Extract the [X, Y] coordinate from the center of the cell holding the provided text.  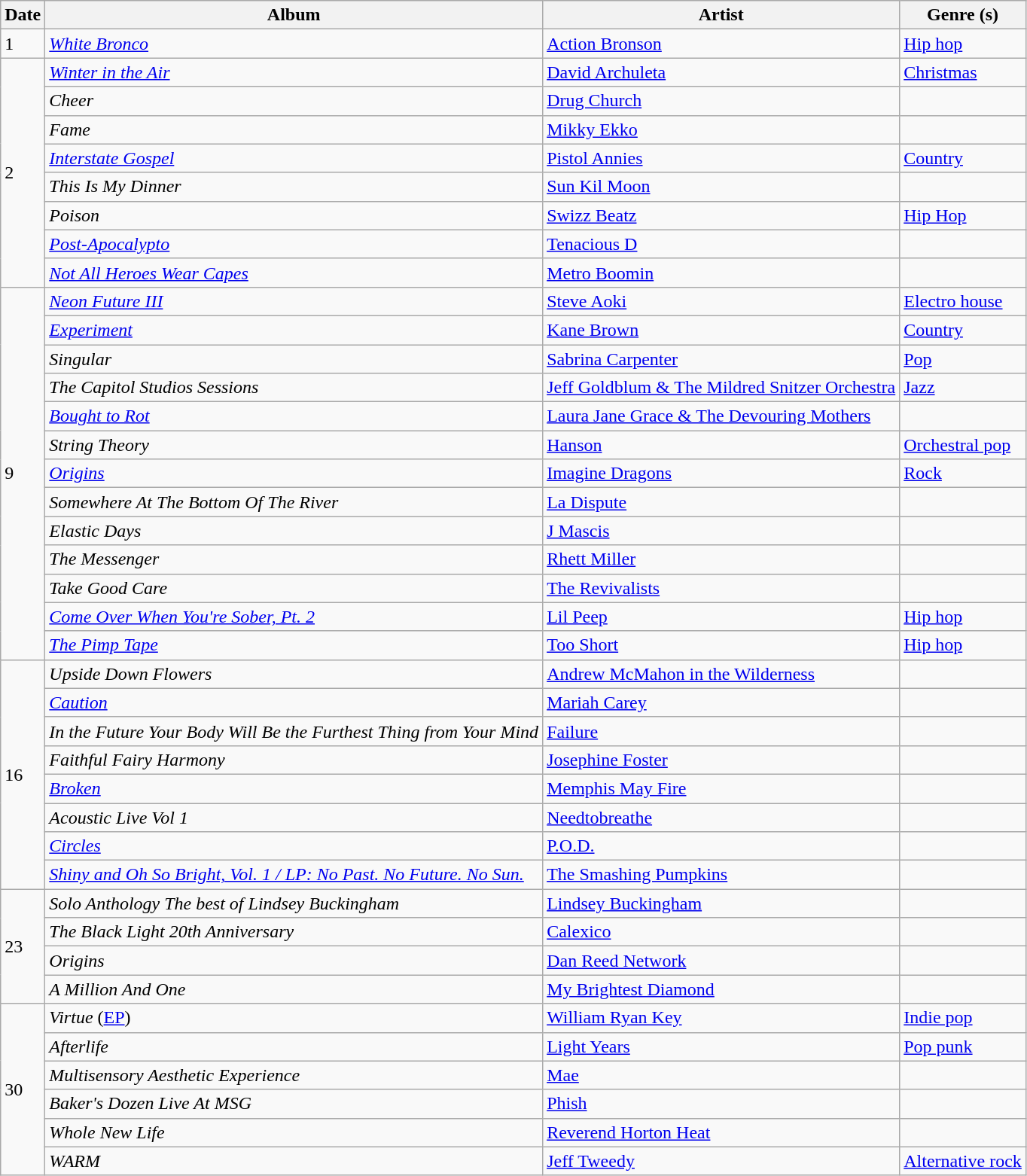
Pistol Annies [721, 158]
Multisensory Aesthetic Experience [294, 1075]
Acoustic Live Vol 1 [294, 817]
Baker's Dozen Live At MSG [294, 1104]
The Messenger [294, 559]
Hip Hop [963, 215]
Virtue (EP) [294, 1018]
Interstate Gospel [294, 158]
Tenacious D [721, 244]
Rock [963, 474]
Christmas [963, 72]
Elastic Days [294, 531]
30 [23, 1089]
Jeff Goldblum & The Mildred Snitzer Orchestra [721, 388]
Orchestral pop [963, 445]
The Black Light 20th Anniversary [294, 932]
Andrew McMahon in the Wilderness [721, 674]
Take Good Care [294, 588]
Pop [963, 359]
Mikky Ekko [721, 129]
Too Short [721, 645]
Hanson [721, 445]
Needtobreathe [721, 817]
The Revivalists [721, 588]
The Capitol Studios Sessions [294, 388]
Cheer [294, 101]
1 [23, 44]
Jazz [963, 388]
Caution [294, 702]
In the Future Your Body Will Be the Furthest Thing from Your Mind [294, 731]
Mae [721, 1075]
Bought to Rot [294, 416]
Genre (s) [963, 15]
The Pimp Tape [294, 645]
Action Bronson [721, 44]
Imagine Dragons [721, 474]
Calexico [721, 932]
My Brightest Diamond [721, 989]
Jeff Tweedy [721, 1161]
Whole New Life [294, 1132]
Rhett Miller [721, 559]
Metro Boomin [721, 273]
Circles [294, 846]
Pop punk [963, 1047]
Indie pop [963, 1018]
Neon Future III [294, 301]
Swizz Beatz [721, 215]
Broken [294, 788]
A Million And One [294, 989]
Come Over When You're Sober, Pt. 2 [294, 617]
Upside Down Flowers [294, 674]
Sun Kil Moon [721, 187]
Dan Reed Network [721, 961]
Winter in the Air [294, 72]
Steve Aoki [721, 301]
Afterlife [294, 1047]
Drug Church [721, 101]
Light Years [721, 1047]
Reverend Horton Heat [721, 1132]
Somewhere At The Bottom Of The River [294, 502]
Faithful Fairy Harmony [294, 760]
Fame [294, 129]
Artist [721, 15]
White Bronco [294, 44]
9 [23, 473]
Laura Jane Grace & The Devouring Mothers [721, 416]
Mariah Carey [721, 702]
Experiment [294, 330]
2 [23, 172]
The Smashing Pumpkins [721, 875]
23 [23, 946]
P.O.D. [721, 846]
Solo Anthology The best of Lindsey Buckingham [294, 903]
Kane Brown [721, 330]
Singular [294, 359]
Date [23, 15]
16 [23, 774]
Failure [721, 731]
Lil Peep [721, 617]
WARM [294, 1161]
Phish [721, 1104]
String Theory [294, 445]
Sabrina Carpenter [721, 359]
Lindsey Buckingham [721, 903]
Josephine Foster [721, 760]
La Dispute [721, 502]
Electro house [963, 301]
Not All Heroes Wear Capes [294, 273]
J Mascis [721, 531]
Shiny and Oh So Bright, Vol. 1 / LP: No Past. No Future. No Sun. [294, 875]
This Is My Dinner [294, 187]
David Archuleta [721, 72]
William Ryan Key [721, 1018]
Poison [294, 215]
Alternative rock [963, 1161]
Memphis May Fire [721, 788]
Album [294, 15]
Post-Apocalypto [294, 244]
